Provide the [x, y] coordinate of the cell's center where the given text is located.  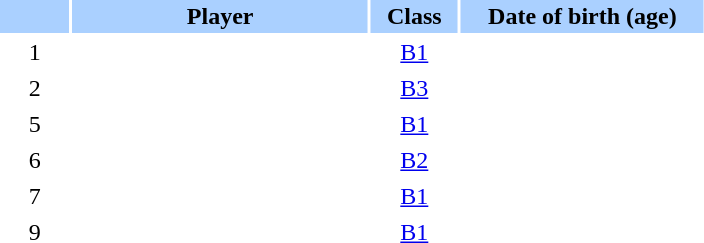
6 [34, 160]
Player [220, 16]
B2 [414, 160]
Date of birth (age) [582, 16]
5 [34, 124]
7 [34, 196]
2 [34, 88]
B3 [414, 88]
Class [414, 16]
1 [34, 52]
